Capture the cell that displays the provided text and extract its [x, y] central coordinate. 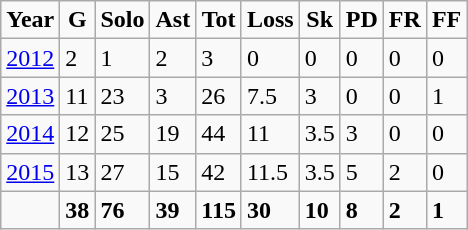
39 [173, 210]
2012 [30, 58]
Sk [320, 20]
13 [78, 172]
Ast [173, 20]
76 [122, 210]
PD [362, 20]
10 [320, 210]
G [78, 20]
25 [122, 134]
8 [362, 210]
2013 [30, 96]
Loss [270, 20]
FF [446, 20]
11.5 [270, 172]
Year [30, 20]
44 [219, 134]
FR [404, 20]
7.5 [270, 96]
30 [270, 210]
Tot [219, 20]
Solo [122, 20]
42 [219, 172]
12 [78, 134]
2015 [30, 172]
19 [173, 134]
15 [173, 172]
2014 [30, 134]
5 [362, 172]
27 [122, 172]
23 [122, 96]
38 [78, 210]
115 [219, 210]
26 [219, 96]
